From the cell containing the given text, extract its center point as [x, y] coordinate. 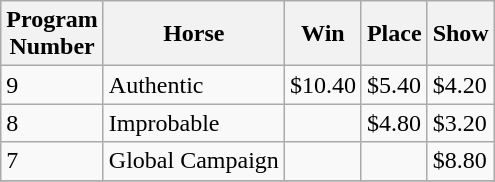
$4.20 [460, 85]
8 [52, 123]
Authentic [194, 85]
7 [52, 161]
Horse [194, 34]
ProgramNumber [52, 34]
$10.40 [322, 85]
$4.80 [394, 123]
Improbable [194, 123]
Show [460, 34]
Global Campaign [194, 161]
9 [52, 85]
$8.80 [460, 161]
$3.20 [460, 123]
Place [394, 34]
$5.40 [394, 85]
Win [322, 34]
